Provide the [x, y] coordinate of the cell's center where the given text is located.  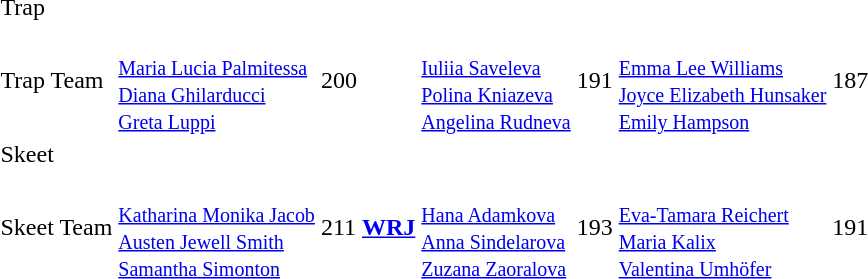
Iuliia SavelevaPolina KniazevaAngelina Rudneva [496, 80]
Emma Lee WilliamsJoyce Elizabeth HunsakerEmily Hampson [722, 80]
200 [368, 80]
Maria Lucia PalmitessaDiana GhilarducciGreta Luppi [217, 80]
191 [594, 80]
